Search for the cell housing the specified text and yield its (x, y) center coordinate. 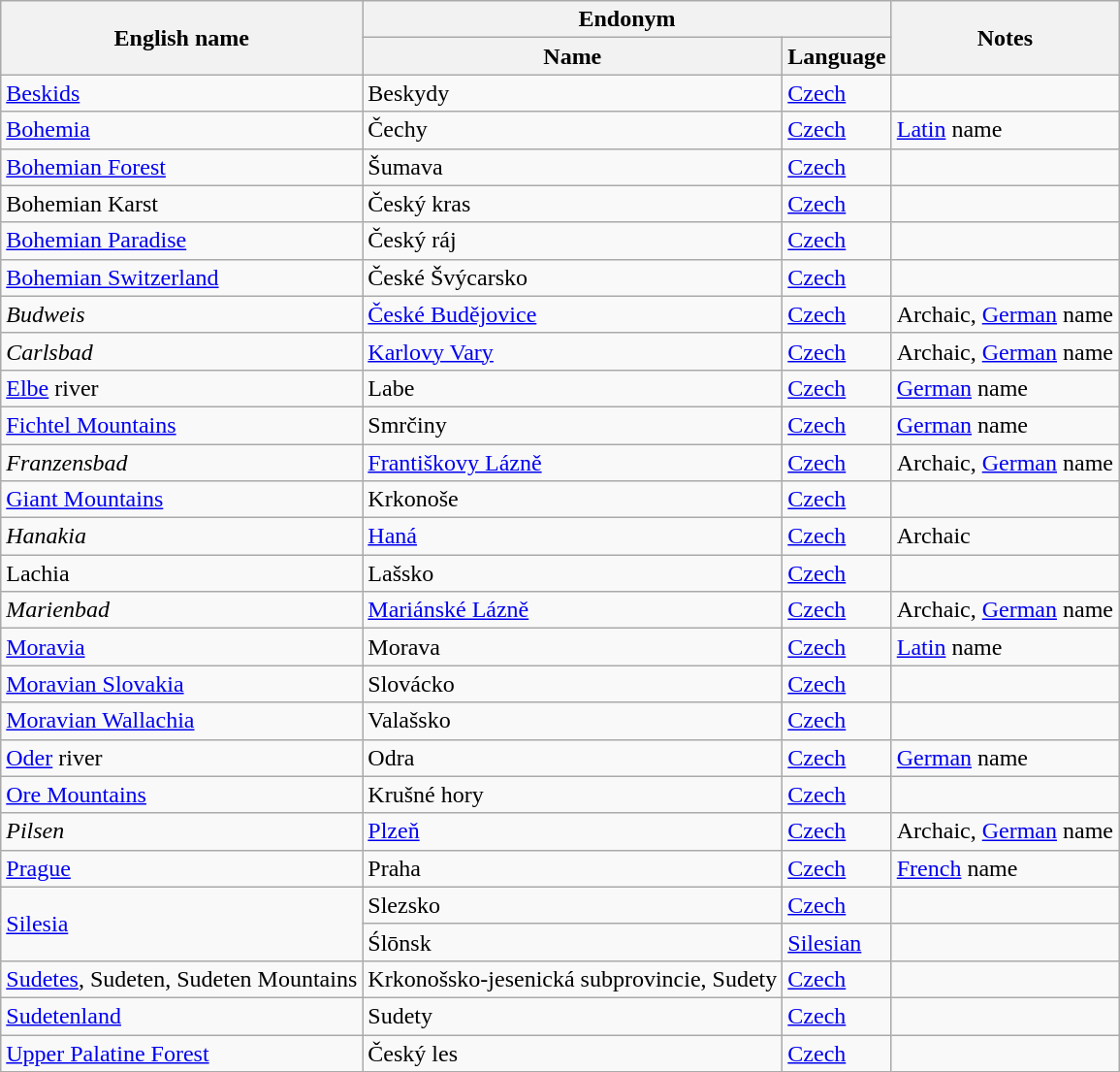
Moravian Slovakia (182, 684)
Sudetes, Sudeten, Sudeten Mountains (182, 979)
Giant Mountains (182, 500)
Endonym (626, 19)
Bohemian Switzerland (182, 277)
Haná (572, 536)
Hanakia (182, 536)
Plzeň (572, 831)
Slovácko (572, 684)
Šumava (572, 167)
Krkonošsko-jesenická subprovincie, Sudety (572, 979)
Český kras (572, 204)
Františkovy Lázně (572, 463)
Pilsen (182, 831)
Odra (572, 758)
Notes (1005, 38)
Sudety (572, 1016)
Praha (572, 868)
Prague (182, 868)
Moravian Wallachia (182, 721)
Budweis (182, 314)
České Švýcarsko (572, 277)
České Budějovice (572, 314)
Upper Palatine Forest (182, 1053)
Smrčiny (572, 425)
Elbe river (182, 388)
Franzensbad (182, 463)
English name (182, 38)
Bohemia (182, 130)
Sudetenland (182, 1016)
Bohemian Forest (182, 167)
Language (837, 56)
Český ráj (572, 241)
Čechy (572, 130)
Moravia (182, 647)
French name (1005, 868)
Mariánské Lázně (572, 610)
Fichtel Mountains (182, 425)
Oder river (182, 758)
Archaic (1005, 536)
Beskids (182, 93)
Lašsko (572, 573)
Ore Mountains (182, 795)
Lachia (182, 573)
Name (572, 56)
Valašsko (572, 721)
Labe (572, 388)
Český les (572, 1053)
Marienbad (182, 610)
Krušné hory (572, 795)
Bohemian Paradise (182, 241)
Karlovy Vary (572, 351)
Krkonoše (572, 500)
Carlsbad (182, 351)
Beskydy (572, 93)
Bohemian Karst (182, 204)
Ślōnsk (572, 942)
Silesia (182, 924)
Morava (572, 647)
Slezsko (572, 905)
Silesian (837, 942)
